Return (x, y) of the center of cell containing provided text 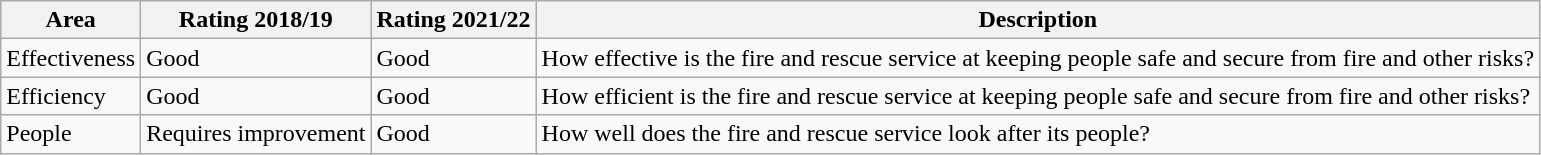
Effectiveness (71, 58)
How efficient is the fire and rescue service at keeping people safe and secure from fire and other risks? (1038, 96)
Rating 2021/22 (454, 20)
People (71, 134)
Description (1038, 20)
Rating 2018/19 (256, 20)
Area (71, 20)
Efficiency (71, 96)
How effective is the fire and rescue service at keeping people safe and secure from fire and other risks? (1038, 58)
Requires improvement (256, 134)
How well does the fire and rescue service look after its people? (1038, 134)
